Capture the cell that displays the provided text and extract its [x, y] central coordinate. 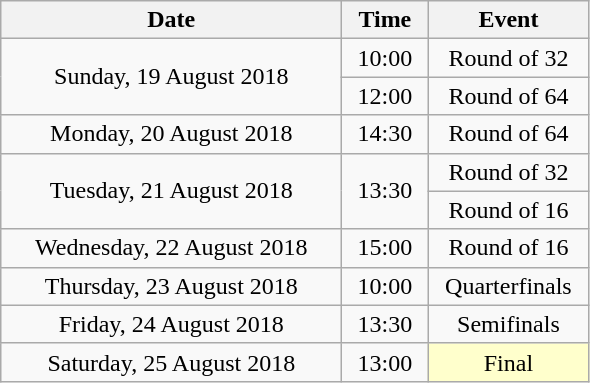
Friday, 24 August 2018 [172, 324]
13:00 [385, 362]
Quarterfinals [508, 286]
Monday, 20 August 2018 [172, 134]
Saturday, 25 August 2018 [172, 362]
Thursday, 23 August 2018 [172, 286]
12:00 [385, 96]
Date [172, 20]
Final [508, 362]
Sunday, 19 August 2018 [172, 77]
Semifinals [508, 324]
14:30 [385, 134]
Wednesday, 22 August 2018 [172, 248]
Time [385, 20]
Event [508, 20]
Tuesday, 21 August 2018 [172, 191]
15:00 [385, 248]
